Scan for the cell matching the given text and deliver its (x, y) coordinate at center. 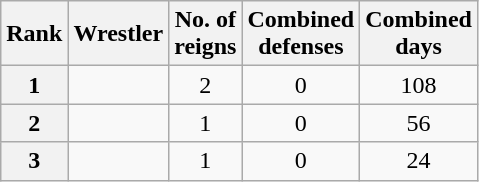
Wrestler (118, 34)
No. ofreigns (206, 34)
108 (419, 85)
24 (419, 161)
56 (419, 123)
Rank (34, 34)
Combineddefenses (301, 34)
3 (34, 161)
Combineddays (419, 34)
